Detect which cell encompasses the target text, then output its [X, Y] center coordinate. 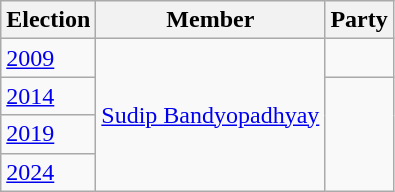
Party [359, 20]
2009 [48, 58]
2019 [48, 134]
Election [48, 20]
Member [210, 20]
Sudip Bandyopadhyay [210, 115]
2024 [48, 172]
2014 [48, 96]
